Scan for the cell matching the given text and deliver its (x, y) coordinate at center. 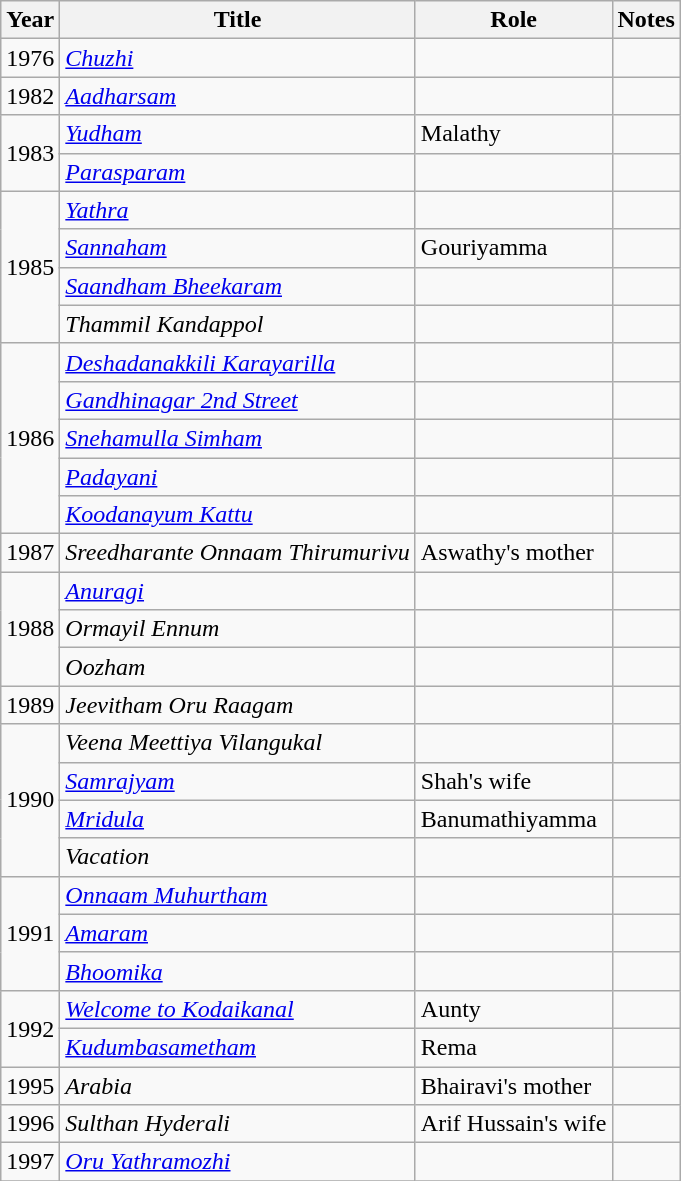
Bhoomika (238, 971)
1992 (30, 1028)
Saandham Bheekaram (238, 286)
Deshadanakkili Karayarilla (238, 362)
Yathra (238, 210)
Sreedharante Onnaam Thirumurivu (238, 553)
Shah's wife (514, 781)
Sannaham (238, 248)
Parasparam (238, 172)
Vacation (238, 857)
1991 (30, 933)
1983 (30, 153)
1987 (30, 553)
Rema (514, 1047)
Sulthan Hyderali (238, 1124)
Oru Yathramozhi (238, 1162)
1995 (30, 1085)
Gandhinagar 2nd Street (238, 400)
Aunty (514, 1009)
Yudham (238, 134)
1986 (30, 438)
Malathy (514, 134)
Gouriyamma (514, 248)
1982 (30, 96)
Ormayil Ennum (238, 629)
Arif Hussain's wife (514, 1124)
Mridula (238, 819)
Bhairavi's mother (514, 1085)
Chuzhi (238, 58)
1996 (30, 1124)
1988 (30, 629)
Koodanayum Kattu (238, 515)
Arabia (238, 1085)
Role (514, 20)
1997 (30, 1162)
1990 (30, 800)
Anuragi (238, 591)
Thammil Kandappol (238, 324)
Title (238, 20)
Year (30, 20)
Padayani (238, 477)
Jeevitham Oru Raagam (238, 705)
Amaram (238, 933)
Aswathy's mother (514, 553)
1989 (30, 705)
Notes (646, 20)
Aadharsam (238, 96)
Snehamulla Simham (238, 438)
Banumathiyamma (514, 819)
Oozham (238, 667)
Samrajyam (238, 781)
Veena Meettiya Vilangukal (238, 743)
Onnaam Muhurtham (238, 895)
Kudumbasametham (238, 1047)
1985 (30, 267)
1976 (30, 58)
Welcome to Kodaikanal (238, 1009)
